Determine the (X, Y) coordinate at the center of the cell enclosing the given text.  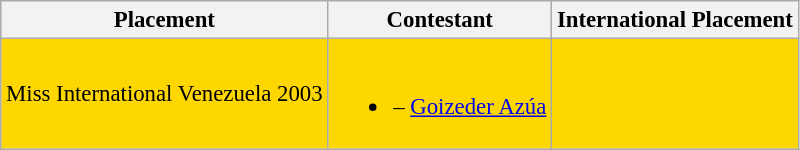
Placement (164, 20)
Miss International Venezuela 2003 (164, 94)
Contestant (440, 20)
International Placement (676, 20)
– Goizeder Azúa (440, 94)
